Search for the cell housing the specified text and yield its (X, Y) center coordinate. 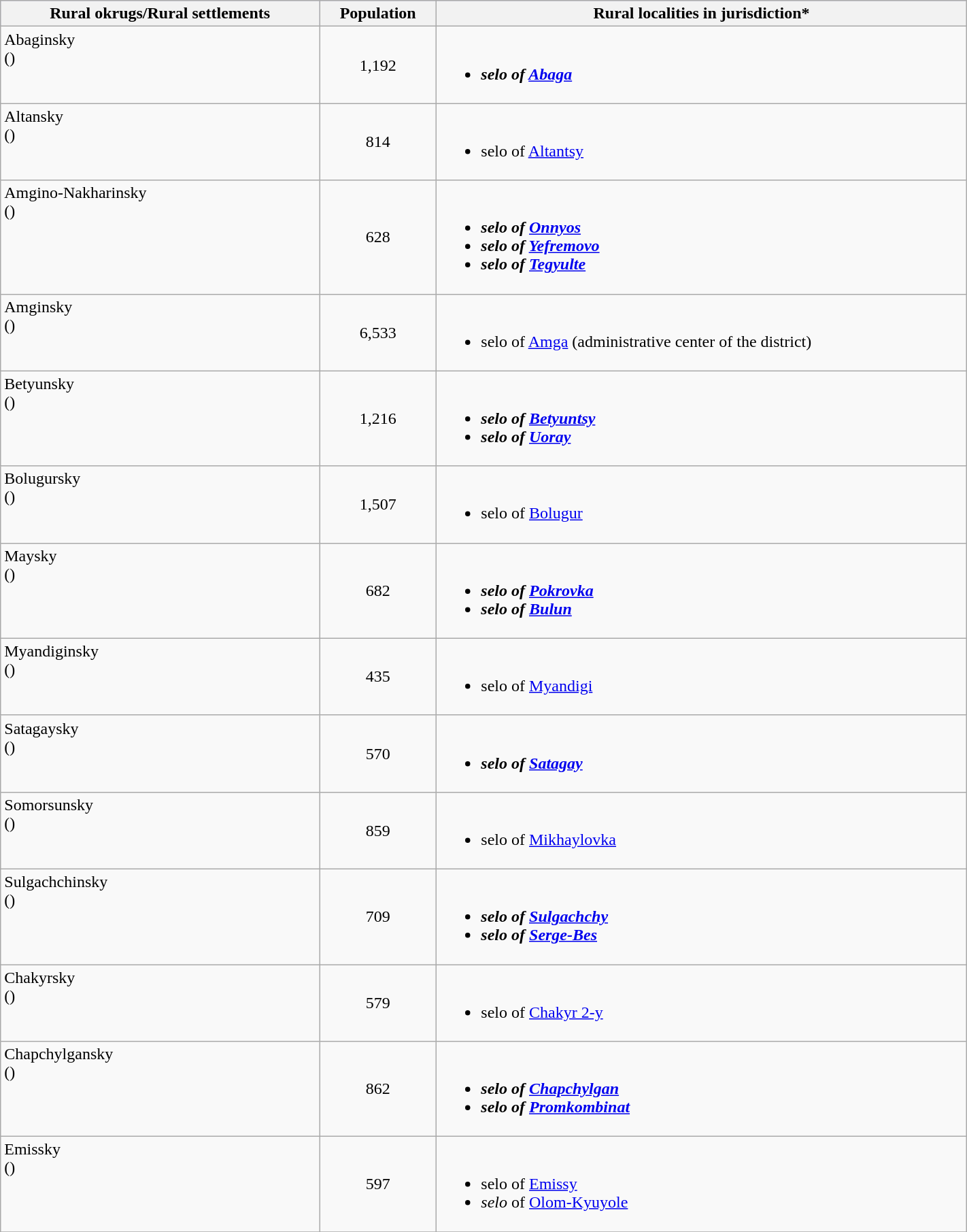
selo of Sulgachchyselo of Serge-Bes (702, 916)
1,216 (378, 418)
selo of Altantsy (702, 141)
selo of Chakyr 2-y (702, 1003)
Chakyrsky() (160, 1003)
Bolugursky() (160, 505)
Emissky() (160, 1184)
1,507 (378, 505)
Population (378, 14)
selo of Onnyosselo of Yefremovoselo of Tegyulte (702, 237)
selo of Mikhaylovka (702, 830)
selo of Bolugur (702, 505)
Chapchylgansky() (160, 1089)
Rural localities in jurisdiction* (702, 14)
Satagaysky() (160, 754)
selo of Betyuntsyselo of Uoray (702, 418)
435 (378, 676)
709 (378, 916)
1,192 (378, 65)
selo of Satagay (702, 754)
862 (378, 1089)
selo of Pokrovkaselo of Bulun (702, 590)
597 (378, 1184)
Amgino-Nakharinsky() (160, 237)
selo of Abaga (702, 65)
Sulgachchinsky() (160, 916)
814 (378, 141)
Amginsky() (160, 332)
Betyunsky() (160, 418)
628 (378, 237)
579 (378, 1003)
Maysky() (160, 590)
Myandiginsky() (160, 676)
selo of Chapchylganselo of Promkombinat (702, 1089)
Abaginsky() (160, 65)
Somorsunsky() (160, 830)
570 (378, 754)
6,533 (378, 332)
selo of Myandigi (702, 676)
selo of Amga (administrative center of the district) (702, 332)
Rural okrugs/Rural settlements (160, 14)
Altansky() (160, 141)
selo of Emissyselo of Olom-Kyuyole (702, 1184)
682 (378, 590)
859 (378, 830)
